Identify which cell holds the provided text, then report its [x, y] central coordinate. 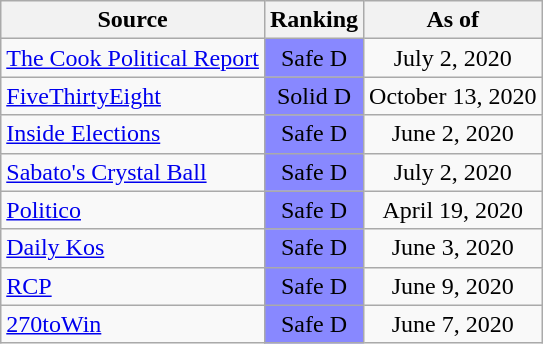
The Cook Political Report [133, 58]
270toWin [133, 324]
Inside Elections [133, 134]
FiveThirtyEight [133, 96]
As of [453, 20]
Solid D [314, 96]
June 2, 2020 [453, 134]
RCP [133, 286]
Politico [133, 210]
June 3, 2020 [453, 248]
April 19, 2020 [453, 210]
Ranking [314, 20]
June 9, 2020 [453, 286]
Source [133, 20]
Sabato's Crystal Ball [133, 172]
October 13, 2020 [453, 96]
Daily Kos [133, 248]
June 7, 2020 [453, 324]
